Detect which cell encompasses the target text, then output its (x, y) center coordinate. 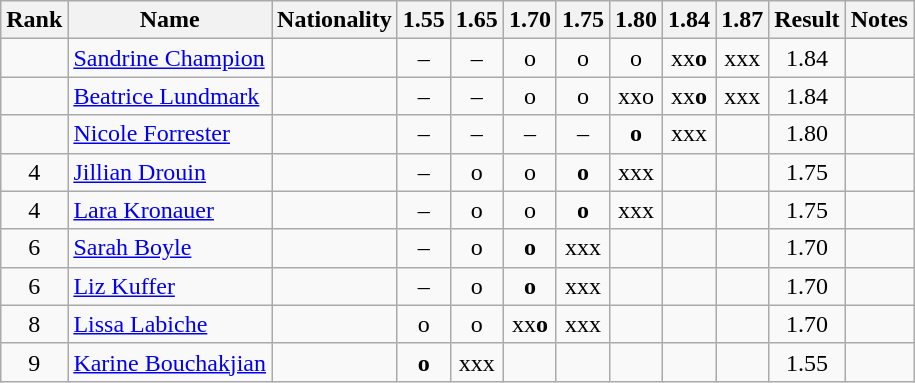
Name (170, 20)
Rank (34, 20)
Nicole Forrester (170, 134)
Beatrice Lundmark (170, 96)
Nationality (335, 20)
Result (807, 20)
Liz Kuffer (170, 286)
1.87 (742, 20)
1.65 (476, 20)
8 (34, 324)
Lissa Labiche (170, 324)
Karine Bouchakjian (170, 362)
9 (34, 362)
Sarah Boyle (170, 248)
Notes (879, 20)
Jillian Drouin (170, 172)
Lara Kronauer (170, 210)
Sandrine Champion (170, 58)
